Determine the (x, y) coordinate at the center of the cell enclosing the given text.  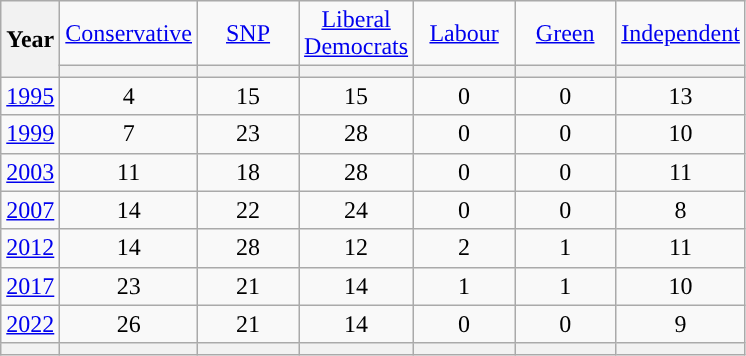
12 (356, 248)
2012 (30, 248)
Year (30, 39)
7 (129, 134)
SNP (248, 34)
2 (464, 248)
26 (129, 324)
4 (129, 96)
Conservative (129, 34)
2022 (30, 324)
Independent (681, 34)
Green (566, 34)
22 (248, 210)
1995 (30, 96)
24 (356, 210)
2003 (30, 172)
2017 (30, 286)
13 (681, 96)
1999 (30, 134)
8 (681, 210)
9 (681, 324)
2007 (30, 210)
18 (248, 172)
Labour (464, 34)
Liberal Democrats (356, 34)
